Capture the cell that displays the provided text and extract its [x, y] central coordinate. 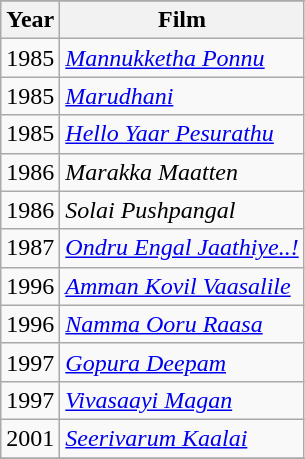
Gopura Deepam [182, 362]
Marakka Maatten [182, 172]
1987 [30, 248]
Year [30, 20]
Vivasaayi Magan [182, 400]
Solai Pushpangal [182, 210]
Seerivarum Kaalai [182, 438]
Namma Ooru Raasa [182, 324]
Film [182, 20]
Marudhani [182, 96]
Mannukketha Ponnu [182, 58]
Ondru Engal Jaathiye..! [182, 248]
Amman Kovil Vaasalile [182, 286]
Hello Yaar Pesurathu [182, 134]
2001 [30, 438]
